Return [X, Y] of the center of cell containing provided text 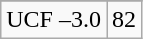
82 [124, 20]
UCF –3.0 [54, 20]
